Identify which cell holds the provided text, then report its (X, Y) central coordinate. 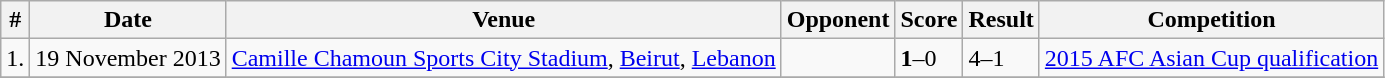
Score (929, 20)
4–1 (1001, 58)
19 November 2013 (128, 58)
Result (1001, 20)
2015 AFC Asian Cup qualification (1211, 58)
1–0 (929, 58)
Competition (1211, 20)
1. (16, 58)
Venue (504, 20)
# (16, 20)
Camille Chamoun Sports City Stadium, Beirut, Lebanon (504, 58)
Opponent (838, 20)
Date (128, 20)
